Find where the given text appears and provide that cell's center as [X, Y] coordinate. 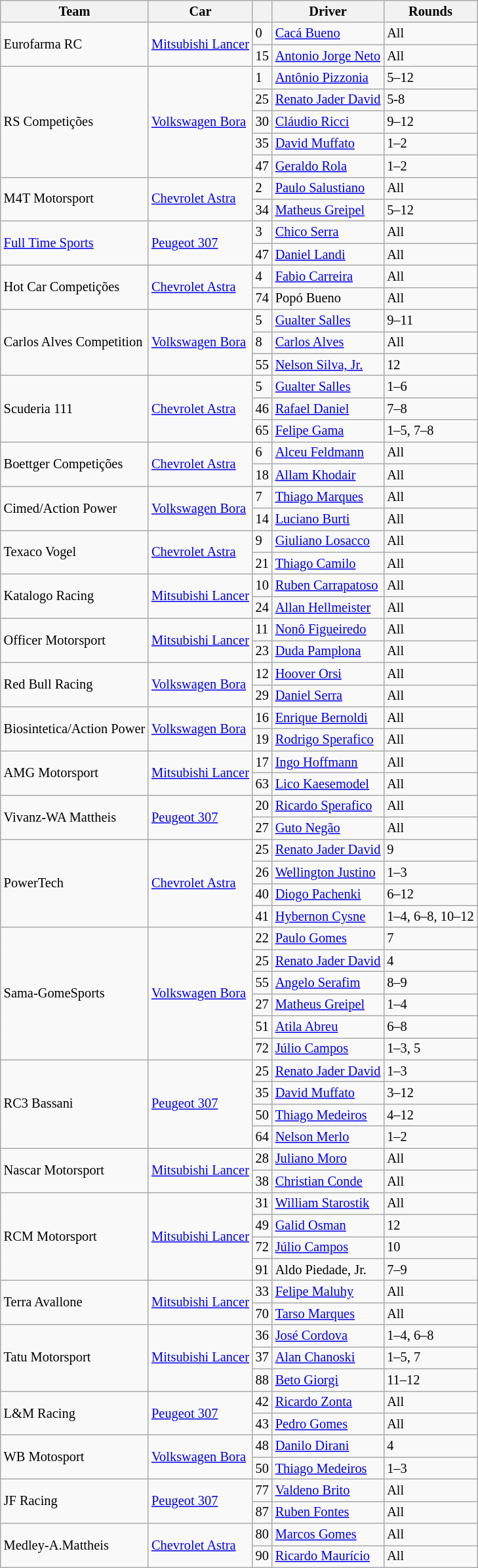
Ricardo Maurício [328, 1556]
Katalogo Racing [75, 595]
64 [262, 1137]
Tarso Marques [328, 1314]
L&M Racing [75, 1413]
Rodrigo Sperafico [328, 740]
Rafael Daniel [328, 409]
William Starostik [328, 1203]
Officer Motorsport [75, 640]
48 [262, 1446]
RS Competições [75, 121]
Galid Osman [328, 1225]
1–4 [430, 1005]
Ricardo Zonta [328, 1402]
28 [262, 1159]
8–9 [430, 982]
Allan Hellmeister [328, 607]
33 [262, 1291]
34 [262, 210]
6 [262, 452]
1 [262, 77]
19 [262, 740]
Paulo Salustiano [328, 188]
José Cordova [328, 1336]
3 [262, 232]
Sama-GomeSports [75, 994]
Atila Abreu [328, 1027]
Texaco Vogel [75, 552]
14 [262, 519]
Car [201, 11]
Diogo Pachenki [328, 895]
1–6 [430, 386]
6–12 [430, 895]
Biosintetica/Action Power [75, 728]
Christian Conde [328, 1181]
Alceu Feldmann [328, 452]
Angelo Serafim [328, 982]
Ingo Hoffmann [328, 762]
Wellington Justino [328, 872]
Thiago Marques [328, 497]
49 [262, 1225]
63 [262, 784]
46 [262, 409]
31 [262, 1203]
Geraldo Rola [328, 166]
Boettger Competições [75, 463]
Scuderia 111 [75, 408]
18 [262, 475]
Rounds [430, 11]
Full Time Sports [75, 243]
Hot Car Competições [75, 287]
90 [262, 1556]
42 [262, 1402]
4–12 [430, 1115]
1–4, 6–8 [430, 1336]
87 [262, 1512]
Ruben Fontes [328, 1512]
Vivanz-WA Mattheis [75, 817]
RCM Motorsport [75, 1237]
1–4, 6–8, 10–12 [430, 916]
Guto Negão [328, 828]
1–5, 7 [430, 1357]
Tatu Motorsport [75, 1357]
74 [262, 298]
23 [262, 651]
88 [262, 1380]
Luciano Burti [328, 519]
1–3, 5 [430, 1049]
36 [262, 1336]
15 [262, 56]
0 [262, 33]
Thiago Camilo [328, 563]
RC3 Bassani [75, 1104]
Pedro Gomes [328, 1424]
PowerTech [75, 883]
Beto Giorgi [328, 1380]
1–5, 7–8 [430, 431]
17 [262, 762]
Red Bull Racing [75, 685]
7–8 [430, 409]
Felipe Maluhy [328, 1291]
20 [262, 806]
Giuliano Losacco [328, 541]
3–12 [430, 1093]
Eurofarma RC [75, 45]
22 [262, 938]
41 [262, 916]
Danilo Dirani [328, 1446]
80 [262, 1535]
5-8 [430, 100]
Daniel Serra [328, 696]
37 [262, 1357]
Ruben Carrapatoso [328, 585]
38 [262, 1181]
70 [262, 1314]
Fabio Carreira [328, 276]
29 [262, 696]
Nelson Merlo [328, 1137]
Felipe Gama [328, 431]
Driver [328, 11]
11–12 [430, 1380]
Marcos Gomes [328, 1535]
Alan Chanoski [328, 1357]
Enrique Bernoldi [328, 717]
Aldo Piedade, Jr. [328, 1270]
9–11 [430, 321]
Paulo Gomes [328, 938]
9–12 [430, 122]
Nascar Motorsport [75, 1170]
M4T Motorsport [75, 199]
Valdeno Brito [328, 1490]
AMG Motorsport [75, 773]
Chico Serra [328, 232]
Cimed/Action Power [75, 508]
11 [262, 630]
51 [262, 1027]
21 [262, 563]
6–8 [430, 1027]
Hoover Orsi [328, 673]
24 [262, 607]
Nelson Silva, Jr. [328, 365]
Ricardo Sperafico [328, 806]
Duda Pamplona [328, 651]
8 [262, 342]
16 [262, 717]
Team [75, 11]
30 [262, 122]
7–9 [430, 1270]
26 [262, 872]
Allam Khodair [328, 475]
Nonô Figueiredo [328, 630]
Hybernon Cysne [328, 916]
91 [262, 1270]
65 [262, 431]
Cláudio Ricci [328, 122]
Popó Bueno [328, 298]
77 [262, 1490]
Lico Kaesemodel [328, 784]
40 [262, 895]
Carlos Alves [328, 342]
Medley-A.Mattheis [75, 1545]
2 [262, 188]
Daniel Landi [328, 254]
Carlos Alves Competition [75, 342]
WB Motosport [75, 1457]
Antônio Pizzonia [328, 77]
Cacá Bueno [328, 33]
43 [262, 1424]
Terra Avallone [75, 1302]
JF Racing [75, 1500]
Antonio Jorge Neto [328, 56]
Juliano Moro [328, 1159]
